Detect which cell encompasses the target text, then output its (x, y) center coordinate. 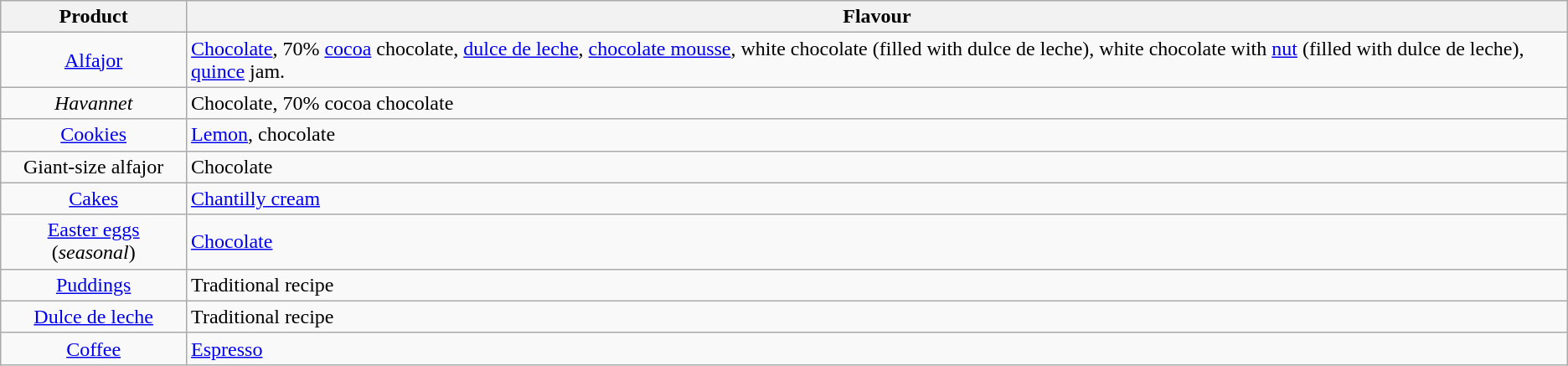
Cakes (94, 198)
Alfajor (94, 60)
Dulce de leche (94, 317)
Coffee (94, 348)
Flavour (878, 17)
Lemon, chocolate (878, 135)
Easter eggs (seasonal) (94, 241)
Cookies (94, 135)
Giant-size alfajor (94, 167)
Puddings (94, 285)
Product (94, 17)
Chantilly cream (878, 198)
Havannet (94, 103)
Espresso (878, 348)
Chocolate, 70% cocoa chocolate (878, 103)
